Identify which cell holds the provided text, then report its (x, y) central coordinate. 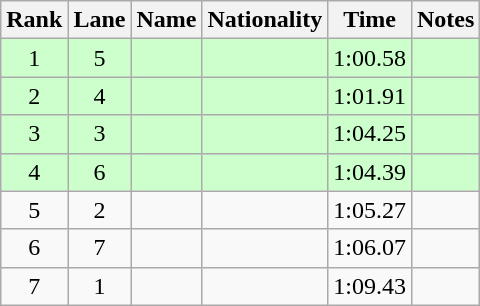
1:06.07 (370, 248)
1:04.39 (370, 172)
1:01.91 (370, 96)
1:04.25 (370, 134)
1:00.58 (370, 58)
Time (370, 20)
1:05.27 (370, 210)
Name (166, 20)
Nationality (265, 20)
Rank (34, 20)
Lane (100, 20)
Notes (445, 20)
1:09.43 (370, 286)
